Provide the [x, y] coordinate of the cell's center where the given text is located.  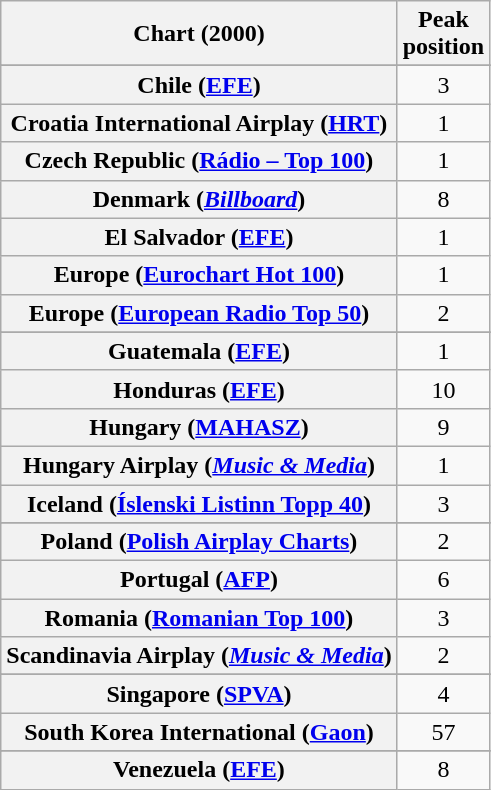
Portugal (AFP) [199, 580]
Singapore (SPVA) [199, 694]
Scandinavia Airplay (Music & Media) [199, 656]
Europe (European Radio Top 50) [199, 313]
Iceland (Íslenski Listinn Topp 40) [199, 503]
9 [443, 427]
Venezuela (EFE) [199, 770]
Chile (EFE) [199, 85]
6 [443, 580]
Poland (Polish Airplay Charts) [199, 542]
Hungary Airplay (Music & Media) [199, 465]
Honduras (EFE) [199, 389]
South Korea International (Gaon) [199, 732]
Europe (Eurochart Hot 100) [199, 275]
Chart (2000) [199, 34]
Hungary (MAHASZ) [199, 427]
Guatemala (EFE) [199, 351]
57 [443, 732]
Peakposition [443, 34]
Czech Republic (Rádio – Top 100) [199, 161]
10 [443, 389]
4 [443, 694]
El Salvador (EFE) [199, 237]
Denmark (Billboard) [199, 199]
Romania (Romanian Top 100) [199, 618]
Croatia International Airplay (HRT) [199, 123]
